Find where the given text appears and provide that cell's center as [X, Y] coordinate. 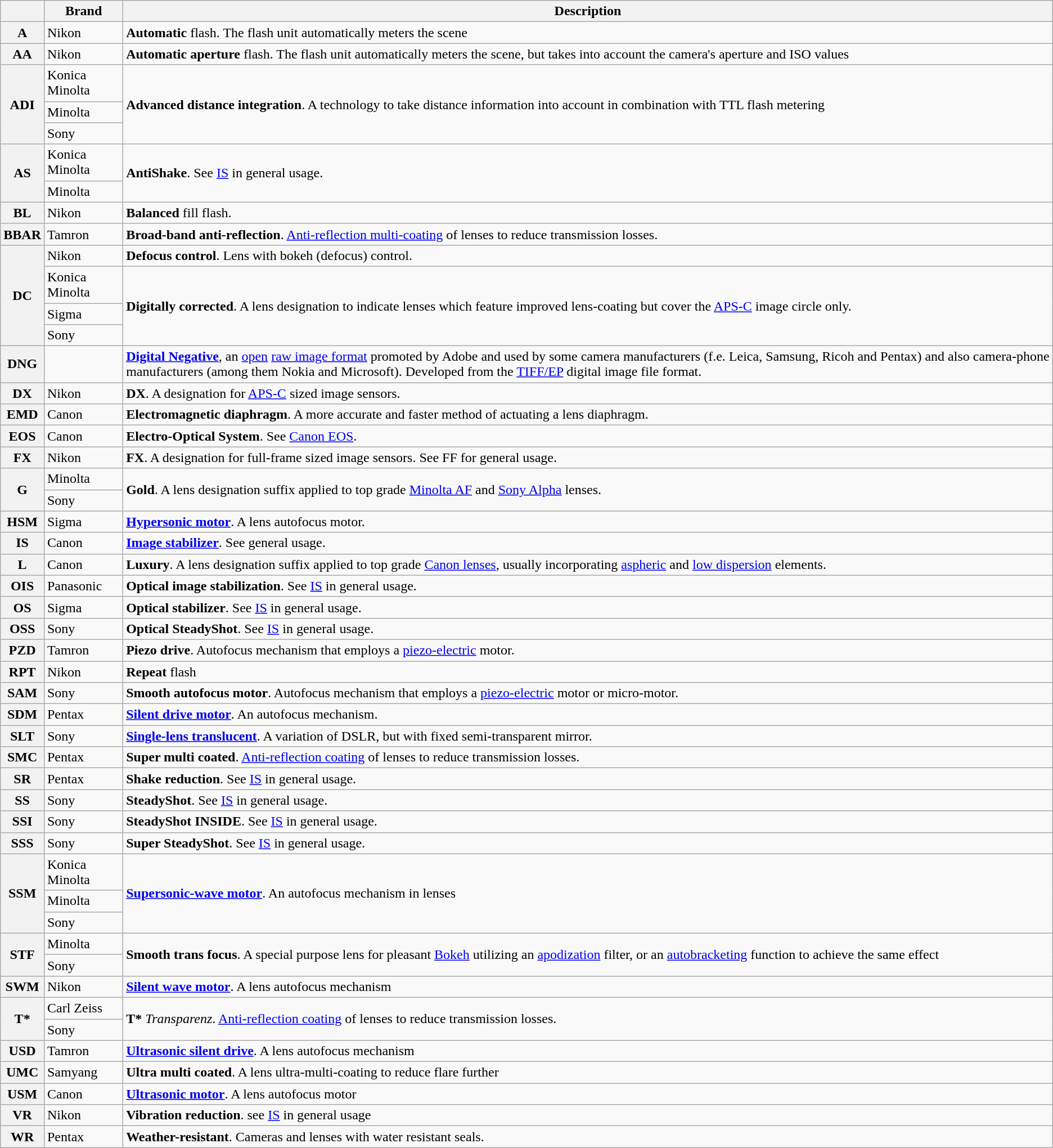
AntiShake. See IS in general usage. [588, 173]
Image stabilizer. See general usage. [588, 543]
SR [22, 779]
L [22, 564]
Optical SteadyShot. See IS in general usage. [588, 629]
DNG [22, 365]
Electro-Optical System. See Canon EOS. [588, 436]
Gold. A lens designation suffix applied to top grade Minolta AF and Sony Alpha lenses. [588, 490]
Ultra multi coated. A lens ultra-multi-coating to reduce flare further [588, 1073]
EMD [22, 415]
Repeat flash [588, 671]
Supersonic-wave motor. An autofocus mechanism in lenses [588, 894]
A [22, 33]
IS [22, 543]
PZD [22, 650]
Carl Zeiss [83, 1008]
Weather-resistant. Cameras and lenses with water resistant seals. [588, 1137]
FX. A designation for full-frame sized image sensors. See FF for general usage. [588, 458]
HSM [22, 522]
Super SteadyShot. See IS in general usage. [588, 843]
SLT [22, 736]
T* Transparenz. Anti-reflection coating of lenses to reduce transmission losses. [588, 1019]
SSM [22, 894]
Silent drive motor. An autofocus mechanism. [588, 715]
Optical stabilizer. See IS in general usage. [588, 607]
ADI [22, 105]
FX [22, 458]
Automatic flash. The flash unit automatically meters the scene [588, 33]
SMC [22, 757]
T* [22, 1019]
G [22, 490]
Super multi coated. Anti-reflection coating of lenses to reduce transmission losses. [588, 757]
DC [22, 295]
Hypersonic motor. A lens autofocus motor. [588, 522]
OS [22, 607]
Automatic aperture flash. The flash unit automatically meters the scene, but takes into account the camera's aperture and ISO values [588, 54]
Broad-band anti-reflection. Anti-reflection multi-coating of lenses to reduce transmission losses. [588, 234]
Optical image stabilization. See IS in general usage. [588, 586]
USM [22, 1094]
Piezo drive. Autofocus mechanism that employs a piezo-electric motor. [588, 650]
SAM [22, 693]
OSS [22, 629]
BBAR [22, 234]
SDM [22, 715]
Ultrasonic silent drive. A lens autofocus mechanism [588, 1051]
Single-lens translucent. A variation of DSLR, but with fixed semi-transparent mirror. [588, 736]
Brand [83, 11]
SSI [22, 822]
Electromagnetic diaphragm. A more accurate and faster method of actuating a lens diaphragm. [588, 415]
SSS [22, 843]
DX [22, 393]
Vibration reduction. see IS in general usage [588, 1115]
RPT [22, 671]
SteadyShot. See IS in general usage. [588, 800]
Ultrasonic motor. A lens autofocus motor [588, 1094]
Samyang [83, 1073]
AA [22, 54]
OIS [22, 586]
Panasonic [83, 586]
AS [22, 173]
BL [22, 213]
Advanced distance integration. A technology to take distance information into account in combination with TTL flash metering [588, 105]
SteadyShot INSIDE. See IS in general usage. [588, 822]
EOS [22, 436]
DX. A designation for APS-C sized image sensors. [588, 393]
Defocus control. Lens with bokeh (defocus) control. [588, 255]
VR [22, 1115]
USD [22, 1051]
Silent wave motor. A lens autofocus mechanism [588, 986]
STF [22, 954]
Smooth autofocus motor. Autofocus mechanism that employs a piezo-electric motor or micro-motor. [588, 693]
Luxury. A lens designation suffix applied to top grade Canon lenses, usually incorporating aspheric and low dispersion elements. [588, 564]
Shake reduction. See IS in general usage. [588, 779]
Description [588, 11]
Balanced fill flash. [588, 213]
WR [22, 1137]
Digitally corrected. A lens designation to indicate lenses which feature improved lens-coating but cover the APS-C image circle only. [588, 306]
SS [22, 800]
SWM [22, 986]
UMC [22, 1073]
